Find where the given text appears and provide that cell's center as [x, y] coordinate. 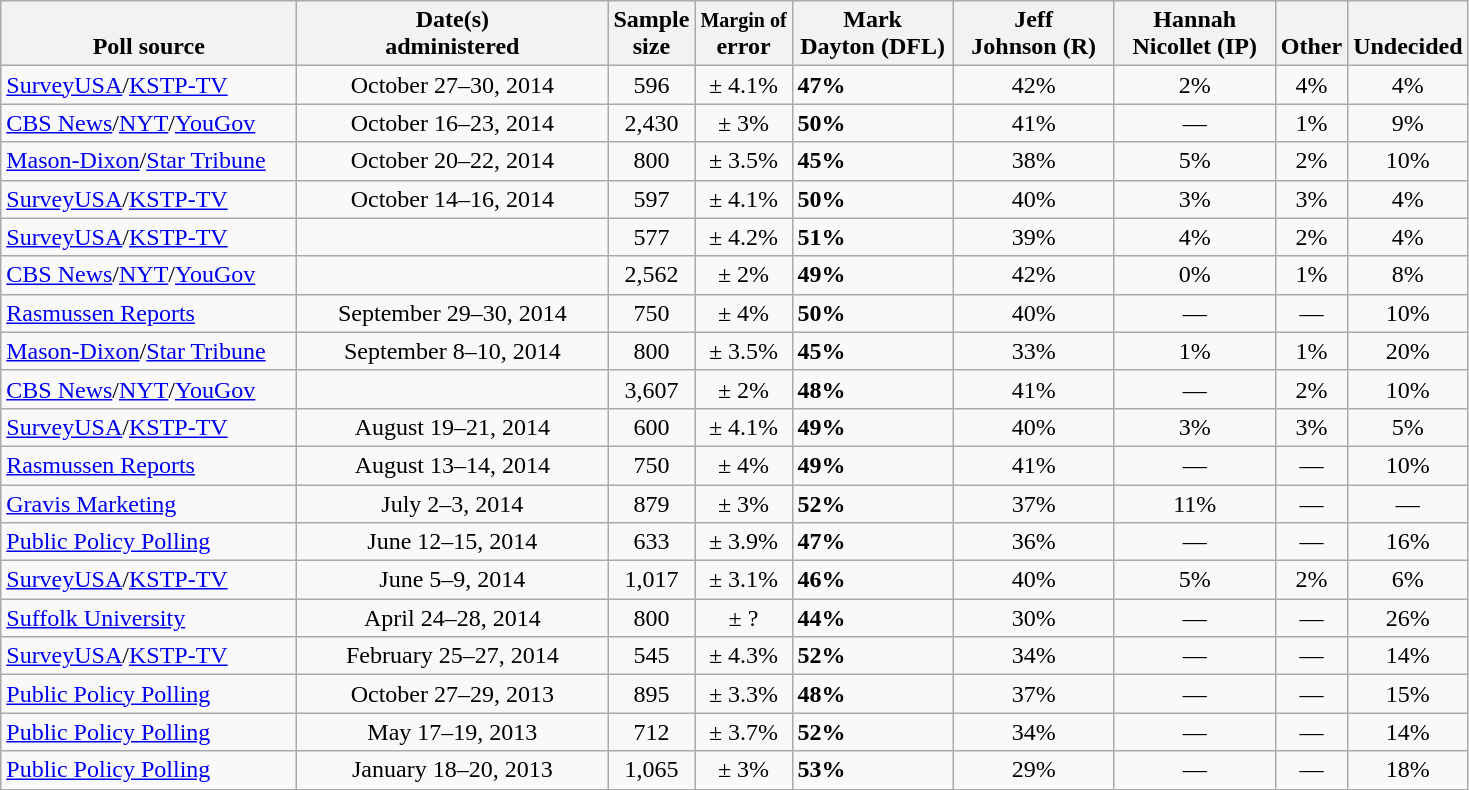
July 2–3, 2014 [452, 503]
June 5–9, 2014 [452, 580]
597 [652, 199]
9% [1408, 123]
44% [872, 618]
15% [1408, 694]
38% [1034, 161]
May 17–19, 2013 [452, 732]
8% [1408, 275]
51% [872, 237]
Margin oferror [744, 34]
29% [1034, 770]
October 20–22, 2014 [452, 161]
Poll source [149, 34]
June 12–15, 2014 [452, 542]
Date(s)administered [452, 34]
16% [1408, 542]
0% [1194, 275]
36% [1034, 542]
6% [1408, 580]
39% [1034, 237]
Undecided [1408, 34]
April 24–28, 2014 [452, 618]
1,017 [652, 580]
545 [652, 656]
January 18–20, 2013 [452, 770]
Other [1311, 34]
18% [1408, 770]
HannahNicollet (IP) [1194, 34]
712 [652, 732]
53% [872, 770]
September 29–30, 2014 [452, 313]
October 27–29, 2013 [452, 694]
± 4.3% [744, 656]
3,607 [652, 389]
46% [872, 580]
Gravis Marketing [149, 503]
± 4.2% [744, 237]
Samplesize [652, 34]
596 [652, 85]
MarkDayton (DFL) [872, 34]
September 8–10, 2014 [452, 351]
± 3.9% [744, 542]
879 [652, 503]
± ? [744, 618]
20% [1408, 351]
August 13–14, 2014 [452, 465]
Suffolk University [149, 618]
± 3.3% [744, 694]
October 27–30, 2014 [452, 85]
600 [652, 427]
August 19–21, 2014 [452, 427]
33% [1034, 351]
February 25–27, 2014 [452, 656]
JeffJohnson (R) [1034, 34]
2,562 [652, 275]
2,430 [652, 123]
October 16–23, 2014 [452, 123]
895 [652, 694]
633 [652, 542]
11% [1194, 503]
± 3.1% [744, 580]
October 14–16, 2014 [452, 199]
30% [1034, 618]
± 3.7% [744, 732]
1,065 [652, 770]
577 [652, 237]
26% [1408, 618]
